From the cell containing the given text, extract its center point as (X, Y) coordinate. 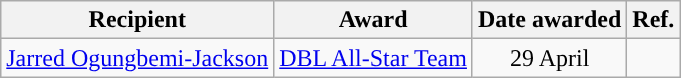
Recipient (138, 20)
Jarred Ogungbemi-Jackson (138, 58)
Award (374, 20)
29 April (549, 58)
Ref. (654, 20)
Date awarded (549, 20)
DBL All-Star Team (374, 58)
